Pinpoint the cell where the given text exists, returning its [X, Y] midpoint coordinate. 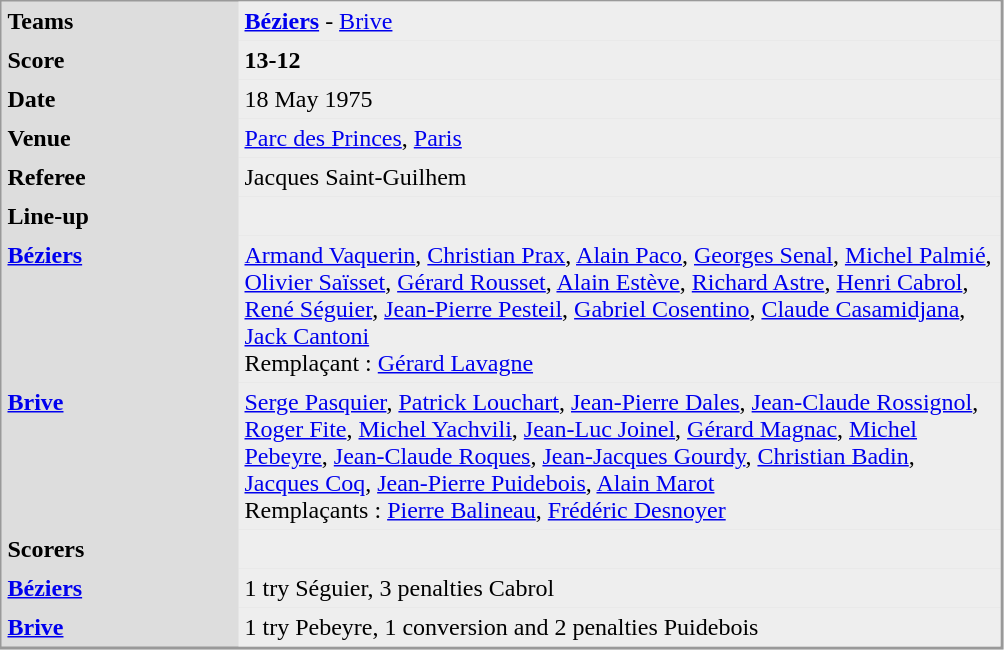
Score [120, 60]
Jacques Saint-Guilhem [619, 178]
18 May 1975 [619, 100]
1 try Séguier, 3 penalties Cabrol [619, 588]
Venue [120, 138]
13-12 [619, 60]
Scorers [120, 550]
Referee [120, 178]
Parc des Princes, Paris [619, 138]
1 try Pebeyre, 1 conversion and 2 penalties Puidebois [619, 628]
Béziers - Brive [619, 22]
Line-up [120, 216]
Date [120, 100]
Teams [120, 22]
